Output the (x, y) coordinate of the center of the cell containing the given text.  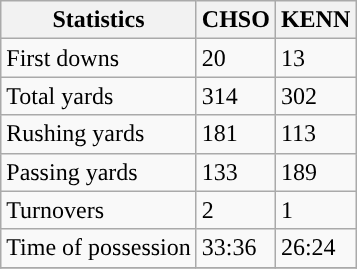
133 (236, 172)
1 (315, 210)
181 (236, 134)
189 (315, 172)
20 (236, 58)
33:36 (236, 248)
Rushing yards (99, 134)
2 (236, 210)
113 (315, 134)
314 (236, 96)
26:24 (315, 248)
Statistics (99, 20)
Passing yards (99, 172)
302 (315, 96)
First downs (99, 58)
Time of possession (99, 248)
Turnovers (99, 210)
KENN (315, 20)
Total yards (99, 96)
CHSO (236, 20)
13 (315, 58)
